Return the [x, y] coordinate for the center point of the cell that contains the specified text.  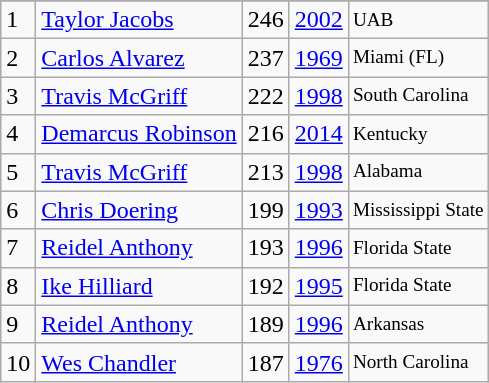
Demarcus Robinson [139, 134]
193 [266, 248]
189 [266, 324]
7 [18, 248]
1995 [318, 286]
Alabama [418, 172]
Kentucky [418, 134]
222 [266, 96]
5 [18, 172]
1993 [318, 210]
2 [18, 58]
246 [266, 20]
2002 [318, 20]
3 [18, 96]
9 [18, 324]
Ike Hilliard [139, 286]
Taylor Jacobs [139, 20]
199 [266, 210]
187 [266, 362]
8 [18, 286]
216 [266, 134]
6 [18, 210]
2014 [318, 134]
North Carolina [418, 362]
UAB [418, 20]
Arkansas [418, 324]
237 [266, 58]
213 [266, 172]
Chris Doering [139, 210]
1976 [318, 362]
10 [18, 362]
1 [18, 20]
Carlos Alvarez [139, 58]
Mississippi State [418, 210]
192 [266, 286]
1969 [318, 58]
Wes Chandler [139, 362]
South Carolina [418, 96]
Miami (FL) [418, 58]
4 [18, 134]
